Pinpoint the cell where the given text exists, returning its (x, y) midpoint coordinate. 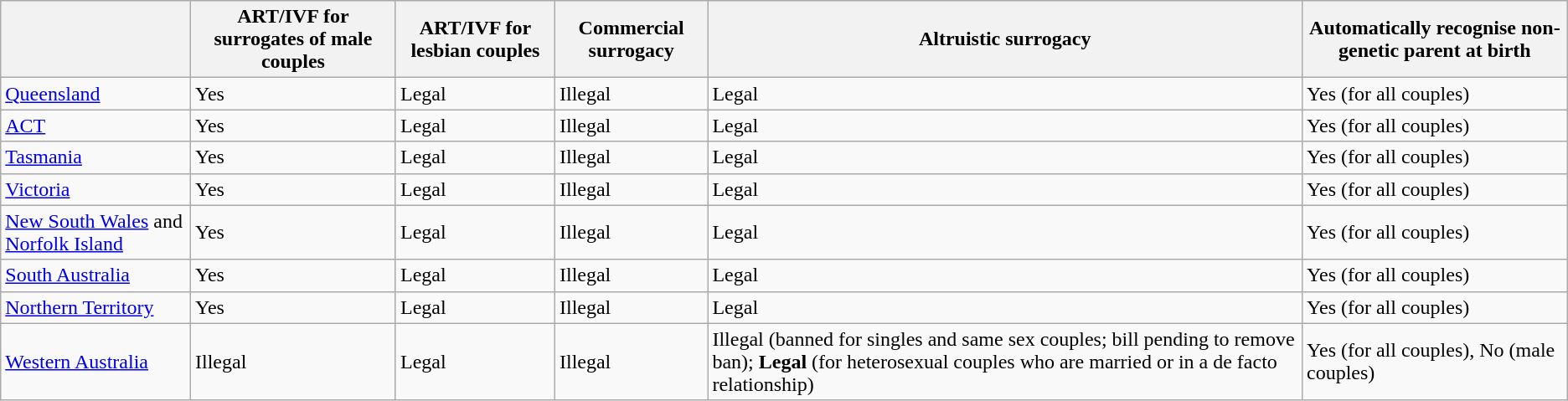
Automatically recognise non-genetic parent at birth (1436, 39)
ACT (95, 126)
ART/IVF for lesbian couples (475, 39)
ART/IVF for surrogates of male couples (293, 39)
South Australia (95, 275)
New South Wales and Norfolk Island (95, 233)
Queensland (95, 94)
Yes (for all couples), No (male couples) (1436, 362)
Western Australia (95, 362)
Altruistic surrogacy (1005, 39)
Northern Territory (95, 307)
Commercial surrogacy (631, 39)
Tasmania (95, 157)
Victoria (95, 189)
